Capture the cell that displays the provided text and extract its (x, y) central coordinate. 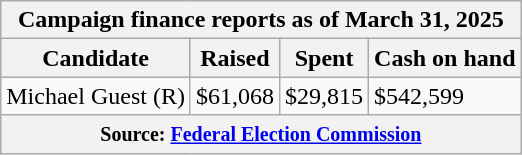
Candidate (96, 58)
Raised (234, 58)
Campaign finance reports as of March 31, 2025 (261, 20)
Michael Guest (R) (96, 96)
$29,815 (324, 96)
$61,068 (234, 96)
Spent (324, 58)
Source: Federal Election Commission (261, 134)
Cash on hand (445, 58)
$542,599 (445, 96)
